For the text-containing cell, return its midpoint in [x, y] coordinate format. 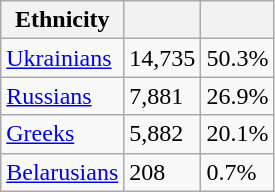
Greeks [62, 134]
14,735 [162, 58]
26.9% [238, 96]
7,881 [162, 96]
Ukrainians [62, 58]
Ethnicity [62, 20]
Russians [62, 96]
0.7% [238, 172]
20.1% [238, 134]
208 [162, 172]
Belarusians [62, 172]
5,882 [162, 134]
50.3% [238, 58]
